Find where the given text appears and provide that cell's center as [x, y] coordinate. 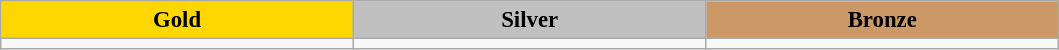
Gold [178, 20]
Silver [530, 20]
Bronze [882, 20]
